Return the [X, Y] coordinate for the center point of the cell that contains the specified text.  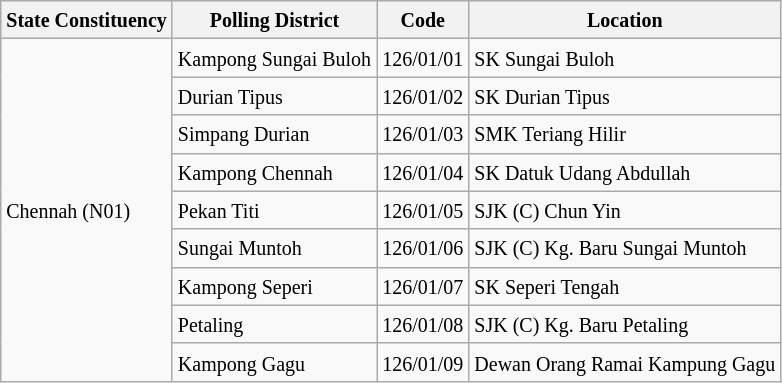
Pekan Titi [274, 210]
126/01/05 [423, 210]
SJK (C) Kg. Baru Sungai Muntoh [625, 248]
126/01/08 [423, 324]
Polling District [274, 20]
126/01/04 [423, 172]
SK Sungai Buloh [625, 58]
SJK (C) Chun Yin [625, 210]
Dewan Orang Ramai Kampung Gagu [625, 362]
State Constituency [87, 20]
SJK (C) Kg. Baru Petaling [625, 324]
Sungai Muntoh [274, 248]
126/01/09 [423, 362]
126/01/07 [423, 286]
SMK Teriang Hilir [625, 134]
126/01/06 [423, 248]
Kampong Gagu [274, 362]
SK Durian Tipus [625, 96]
Durian Tipus [274, 96]
SK Seperi Tengah [625, 286]
Kampong Seperi [274, 286]
Location [625, 20]
Kampong Chennah [274, 172]
126/01/02 [423, 96]
Chennah (N01) [87, 210]
Kampong Sungai Buloh [274, 58]
126/01/01 [423, 58]
Code [423, 20]
Simpang Durian [274, 134]
SK Datuk Udang Abdullah [625, 172]
Petaling [274, 324]
126/01/03 [423, 134]
